Capture the cell that displays the provided text and extract its [X, Y] central coordinate. 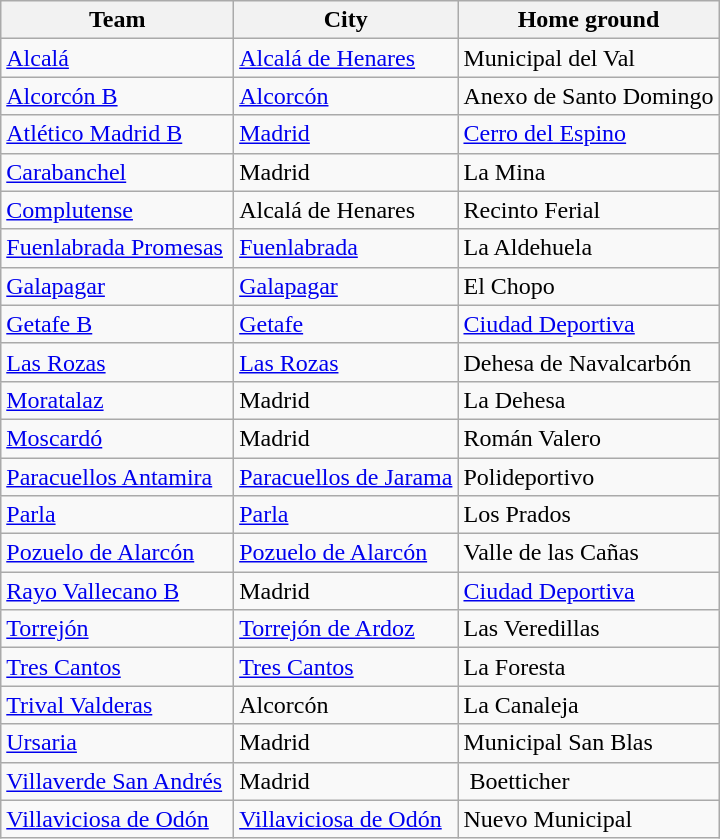
Román Valero [588, 438]
Fuenlabrada [346, 248]
Rayo Vallecano B [118, 591]
Los Prados [588, 515]
Home ground [588, 20]
La Aldehuela [588, 248]
Dehesa de Navalcarbón [588, 362]
Complutense [118, 210]
Las Veredillas [588, 629]
Paracuellos de Jarama [346, 477]
City [346, 20]
La Foresta [588, 667]
El Chopo [588, 286]
Ursaria [118, 743]
Moratalaz [118, 400]
Torrejón [118, 629]
La Dehesa [588, 400]
Team [118, 20]
Polideportivo [588, 477]
Getafe B [118, 324]
Atlético Madrid B [118, 134]
Trival Valderas [118, 705]
Nuevo Municipal [588, 819]
La Mina [588, 172]
Alcalá [118, 58]
La Canaleja [588, 705]
Torrejón de Ardoz [346, 629]
Municipal del Val [588, 58]
Municipal San Blas [588, 743]
Moscardó [118, 438]
Cerro del Espino [588, 134]
Villaverde San Andrés [118, 781]
Carabanchel [118, 172]
Alcorcón B [118, 96]
Recinto Ferial [588, 210]
Fuenlabrada Promesas [118, 248]
Anexo de Santo Domingo [588, 96]
Boetticher [588, 781]
Valle de las Cañas [588, 553]
Getafe [346, 324]
Paracuellos Antamira [118, 477]
